Locate the cell with the specified text and output its [X, Y] center coordinate. 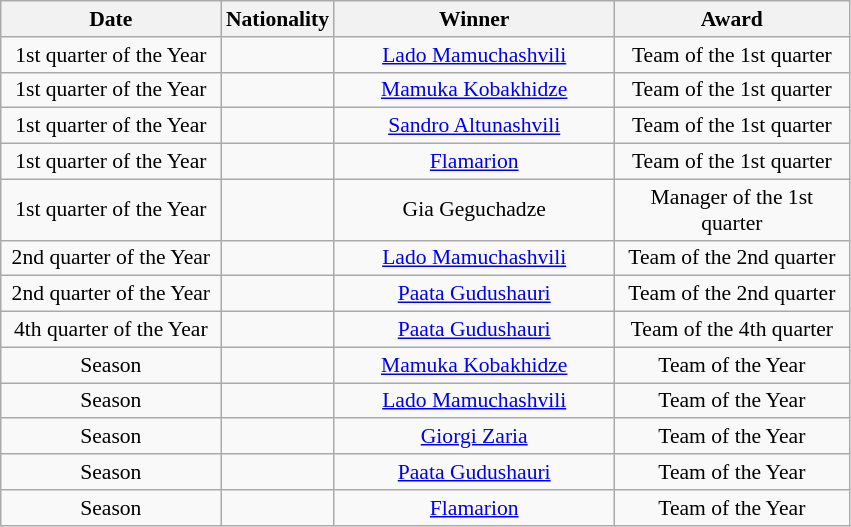
Sandro Altunashvili [474, 126]
Giorgi Zaria [474, 437]
Team of the 4th quarter [732, 330]
Nationality [278, 19]
4th quarter of the Year [111, 330]
Manager of the 1st quarter [732, 210]
Award [732, 19]
Gia Geguchadze [474, 210]
Date [111, 19]
Winner [474, 19]
